Provide the (X, Y) coordinate of the cell's center where the given text is located.  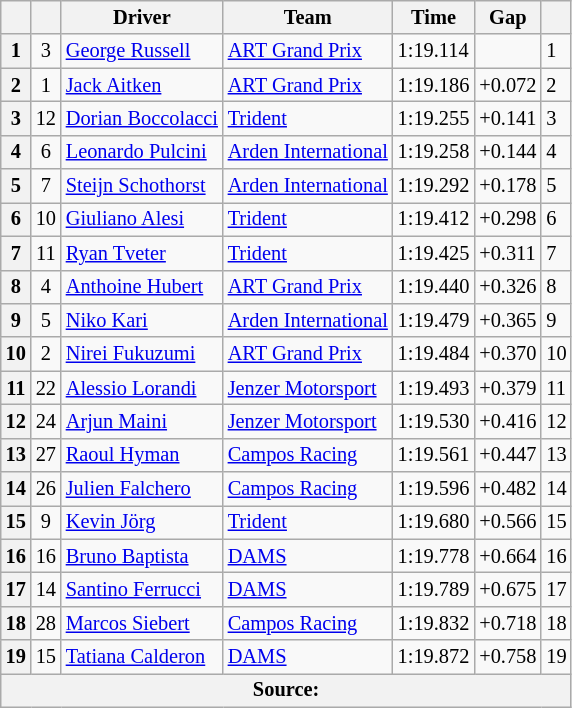
+0.482 (508, 489)
Arjun Maini (142, 421)
Kevin Jörg (142, 522)
1:19.680 (434, 522)
+0.675 (508, 589)
Dorian Boccolacci (142, 118)
Driver (142, 17)
Bruno Baptista (142, 556)
1:19.412 (434, 219)
Giuliano Alesi (142, 219)
1:19.440 (434, 287)
+0.664 (508, 556)
1:19.789 (434, 589)
+0.144 (508, 152)
1:19.258 (434, 152)
+0.178 (508, 186)
Time (434, 17)
1:19.186 (434, 85)
+0.365 (508, 320)
Santino Ferrucci (142, 589)
+0.447 (508, 455)
+0.566 (508, 522)
+0.416 (508, 421)
Ryan Tveter (142, 253)
+0.718 (508, 623)
1:19.484 (434, 354)
+0.326 (508, 287)
1:19.493 (434, 388)
Source: (286, 690)
Jack Aitken (142, 85)
28 (46, 623)
27 (46, 455)
+0.758 (508, 657)
1:19.292 (434, 186)
Tatiana Calderon (142, 657)
Niko Kari (142, 320)
Team (308, 17)
Marcos Siebert (142, 623)
1:19.778 (434, 556)
1:19.530 (434, 421)
1:19.425 (434, 253)
+0.072 (508, 85)
24 (46, 421)
+0.141 (508, 118)
26 (46, 489)
1:19.872 (434, 657)
+0.311 (508, 253)
+0.379 (508, 388)
Gap (508, 17)
Anthoine Hubert (142, 287)
1:19.832 (434, 623)
1:19.255 (434, 118)
George Russell (142, 51)
+0.298 (508, 219)
Steijn Schothorst (142, 186)
1:19.479 (434, 320)
22 (46, 388)
Nirei Fukuzumi (142, 354)
+0.370 (508, 354)
Julien Falchero (142, 489)
1:19.561 (434, 455)
1:19.596 (434, 489)
Raoul Hyman (142, 455)
Leonardo Pulcini (142, 152)
Alessio Lorandi (142, 388)
1:19.114 (434, 51)
